Capture the cell that displays the provided text and extract its (X, Y) central coordinate. 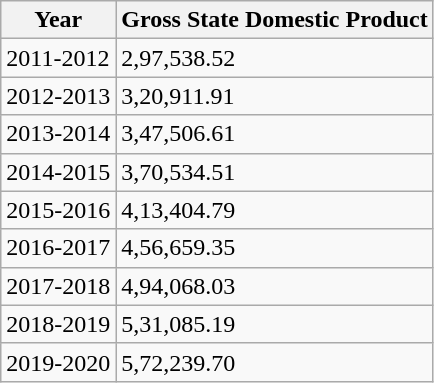
2015-2016 (58, 210)
2013-2014 (58, 134)
2011-2012 (58, 58)
4,13,404.79 (274, 210)
3,70,534.51 (274, 172)
4,56,659.35 (274, 248)
2012-2013 (58, 96)
5,31,085.19 (274, 324)
3,47,506.61 (274, 134)
2016-2017 (58, 248)
2017-2018 (58, 286)
4,94,068.03 (274, 286)
2,97,538.52 (274, 58)
Year (58, 20)
2014-2015 (58, 172)
2019-2020 (58, 362)
2018-2019 (58, 324)
Gross State Domestic Product (274, 20)
3,20,911.91 (274, 96)
5,72,239.70 (274, 362)
